Scan for the cell matching the given text and deliver its [X, Y] coordinate at center. 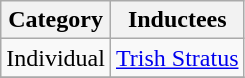
Category [56, 20]
Individual [56, 58]
Trish Stratus [177, 58]
Inductees [177, 20]
